Identify which cell holds the provided text, then report its (x, y) central coordinate. 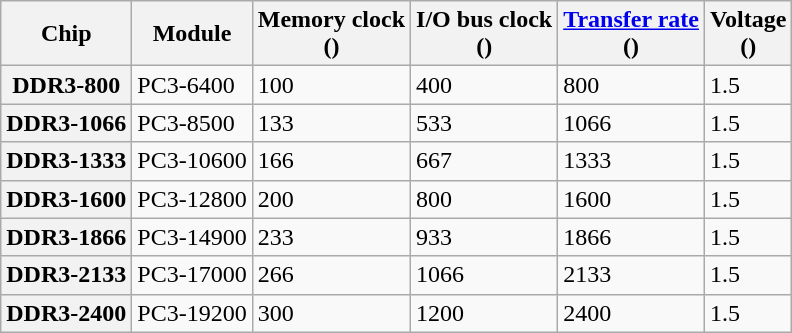
200 (331, 199)
PC3-17000 (192, 275)
1200 (484, 313)
533 (484, 123)
166 (331, 161)
100 (331, 85)
933 (484, 237)
Module (192, 34)
2400 (632, 313)
DDR3-2133 (66, 275)
PC3-14900 (192, 237)
400 (484, 85)
DDR3-1333 (66, 161)
667 (484, 161)
Transfer rate() (632, 34)
PC3-8500 (192, 123)
DDR3-2400 (66, 313)
Chip (66, 34)
I/O bus clock() (484, 34)
233 (331, 237)
DDR3-800 (66, 85)
PC3-19200 (192, 313)
DDR3-1066 (66, 123)
DDR3-1600 (66, 199)
1866 (632, 237)
PC3-6400 (192, 85)
Memory clock() (331, 34)
DDR3-1866 (66, 237)
2133 (632, 275)
1333 (632, 161)
Voltage() (748, 34)
PC3-12800 (192, 199)
300 (331, 313)
266 (331, 275)
1600 (632, 199)
PC3-10600 (192, 161)
133 (331, 123)
